Provide the [x, y] coordinate of the cell's center where the given text is located.  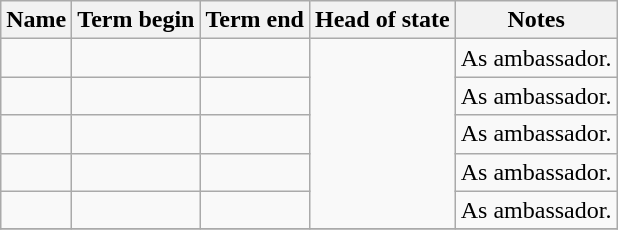
Name [36, 20]
Head of state [382, 20]
Notes [536, 20]
Term end [255, 20]
Term begin [136, 20]
